Return [x, y] of the center of cell containing provided text 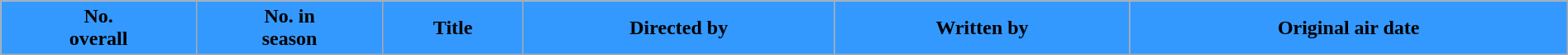
No.overall [99, 28]
Directed by [678, 28]
Written by [982, 28]
Title [453, 28]
Original air date [1348, 28]
No. inseason [289, 28]
